Pinpoint the cell where the given text exists, returning its [X, Y] midpoint coordinate. 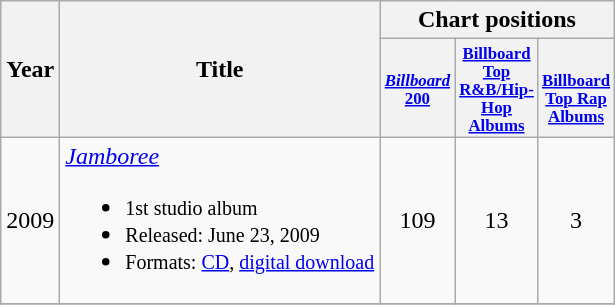
Jamboree1st studio albumReleased: June 23, 2009Formats: CD, digital download [220, 220]
Year [30, 69]
2009 [30, 220]
3 [576, 220]
Billboard 200 [418, 88]
Title [220, 69]
Billboard Top R&B/Hip-Hop Albums [496, 88]
Chart positions [497, 20]
109 [418, 220]
BillboardTop Rap Albums [576, 88]
13 [496, 220]
